Detect which cell encompasses the target text, then output its (X, Y) center coordinate. 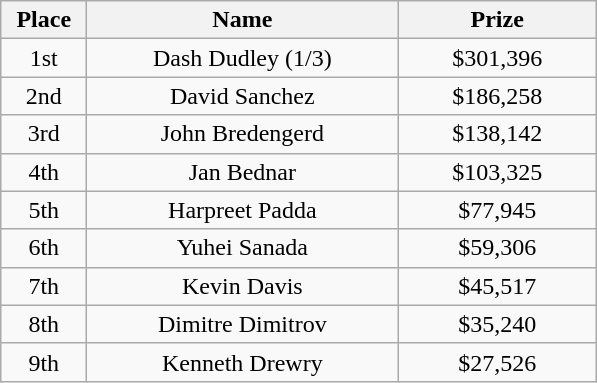
1st (44, 58)
$103,325 (498, 172)
Dimitre Dimitrov (242, 324)
$186,258 (498, 96)
Dash Dudley (1/3) (242, 58)
Kenneth Drewry (242, 362)
$35,240 (498, 324)
David Sanchez (242, 96)
$301,396 (498, 58)
5th (44, 210)
$59,306 (498, 248)
Name (242, 20)
3rd (44, 134)
Prize (498, 20)
Yuhei Sanada (242, 248)
John Bredengerd (242, 134)
8th (44, 324)
$138,142 (498, 134)
2nd (44, 96)
6th (44, 248)
Harpreet Padda (242, 210)
Place (44, 20)
Kevin Davis (242, 286)
Jan Bednar (242, 172)
$45,517 (498, 286)
4th (44, 172)
9th (44, 362)
$27,526 (498, 362)
$77,945 (498, 210)
7th (44, 286)
